Find where the given text appears and provide that cell's center as (x, y) coordinate. 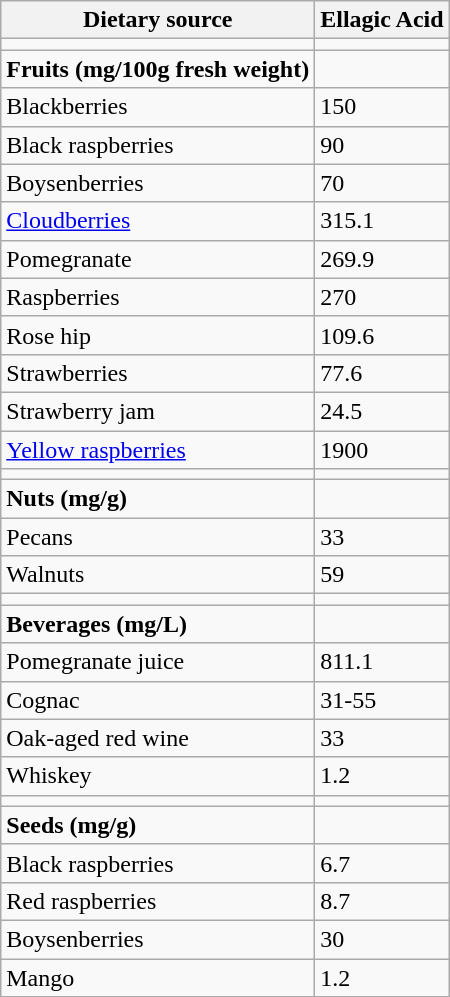
31-55 (382, 700)
811.1 (382, 662)
59 (382, 575)
Strawberries (158, 373)
315.1 (382, 221)
270 (382, 297)
30 (382, 939)
Whiskey (158, 776)
Ellagic Acid (382, 20)
90 (382, 145)
70 (382, 183)
Walnuts (158, 575)
Cloudberries (158, 221)
6.7 (382, 863)
109.6 (382, 335)
8.7 (382, 901)
Nuts (mg/g) (158, 499)
Blackberries (158, 107)
Pomegranate juice (158, 662)
269.9 (382, 259)
Rose hip (158, 335)
Pecans (158, 537)
Raspberries (158, 297)
Red raspberries (158, 901)
Yellow raspberries (158, 449)
Seeds (mg/g) (158, 825)
77.6 (382, 373)
Beverages (mg/L) (158, 624)
Fruits (mg/100g fresh weight) (158, 69)
Oak-aged red wine (158, 738)
24.5 (382, 411)
Pomegranate (158, 259)
Mango (158, 977)
1900 (382, 449)
Strawberry jam (158, 411)
Cognac (158, 700)
Dietary source (158, 20)
150 (382, 107)
